From the cell containing the given text, extract its center point as (X, Y) coordinate. 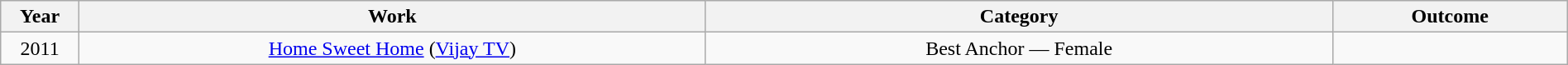
Best Anchor — Female (1019, 48)
Category (1019, 17)
Home Sweet Home (Vijay TV) (392, 48)
Year (40, 17)
Work (392, 17)
Outcome (1450, 17)
2011 (40, 48)
